Determine the [X, Y] coordinate at the center of the cell enclosing the given text.  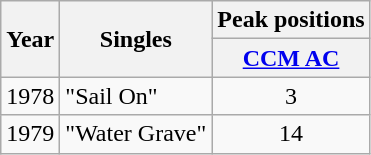
Singles [136, 39]
14 [291, 134]
Year [30, 39]
Peak positions [291, 20]
"Water Grave" [136, 134]
3 [291, 96]
CCM AC [291, 58]
1979 [30, 134]
"Sail On" [136, 96]
1978 [30, 96]
